Detect which cell encompasses the target text, then output its (X, Y) center coordinate. 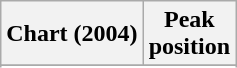
Chart (2004) (72, 34)
Peakposition (189, 34)
